Return (x, y) of the center of cell containing provided text 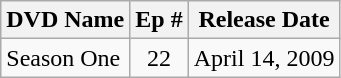
Season One (66, 58)
DVD Name (66, 20)
22 (159, 58)
Ep # (159, 20)
April 14, 2009 (264, 58)
Release Date (264, 20)
